For the text-containing cell, return its midpoint in (x, y) coordinate format. 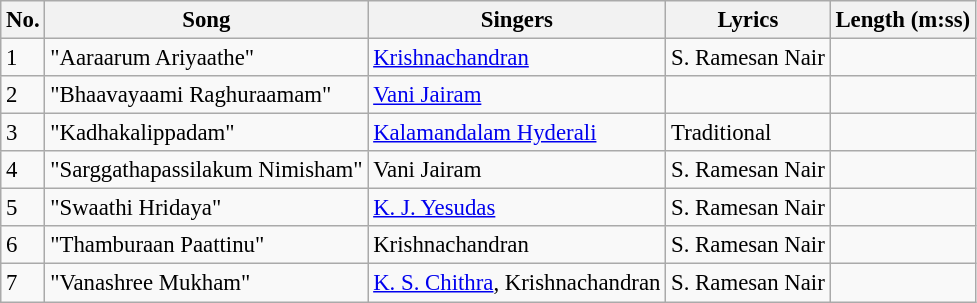
"Aaraarum Ariyaathe" (206, 58)
1 (23, 58)
"Swaathi Hridaya" (206, 208)
K. S. Chithra, Krishnachandran (517, 283)
6 (23, 245)
"Vanashree Mukham" (206, 283)
Lyrics (748, 20)
Song (206, 20)
2 (23, 95)
Length (m:ss) (902, 20)
Traditional (748, 133)
5 (23, 208)
4 (23, 170)
"Sarggathapassilakum Nimisham" (206, 170)
No. (23, 20)
K. J. Yesudas (517, 208)
Kalamandalam Hyderali (517, 133)
"Kadhakalippadam" (206, 133)
3 (23, 133)
"Bhaavayaami Raghuraamam" (206, 95)
Singers (517, 20)
"Thamburaan Paattinu" (206, 245)
7 (23, 283)
